Scan for the cell matching the given text and deliver its [X, Y] coordinate at center. 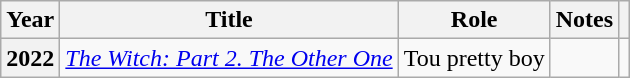
The Witch: Part 2. The Other One [229, 58]
Tou pretty boy [474, 58]
Title [229, 20]
Notes [584, 20]
2022 [30, 58]
Year [30, 20]
Role [474, 20]
